Locate the cell with the specified text and output its (X, Y) center coordinate. 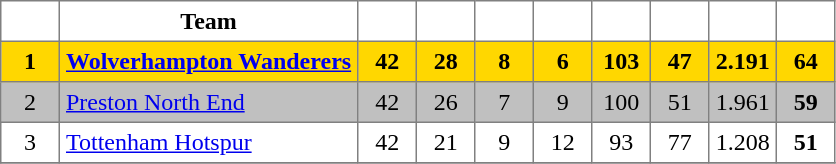
77 (679, 142)
1 (30, 61)
8 (504, 61)
21 (445, 142)
Wolverhampton Wanderers (208, 61)
12 (562, 142)
100 (621, 102)
2 (30, 102)
47 (679, 61)
2.191 (743, 61)
26 (445, 102)
93 (621, 142)
Team (208, 21)
7 (504, 102)
1.208 (743, 142)
Preston North End (208, 102)
28 (445, 61)
Tottenham Hotspur (208, 142)
64 (805, 61)
3 (30, 142)
103 (621, 61)
59 (805, 102)
6 (562, 61)
1.961 (743, 102)
